Pinpoint the cell where the given text exists, returning its [x, y] midpoint coordinate. 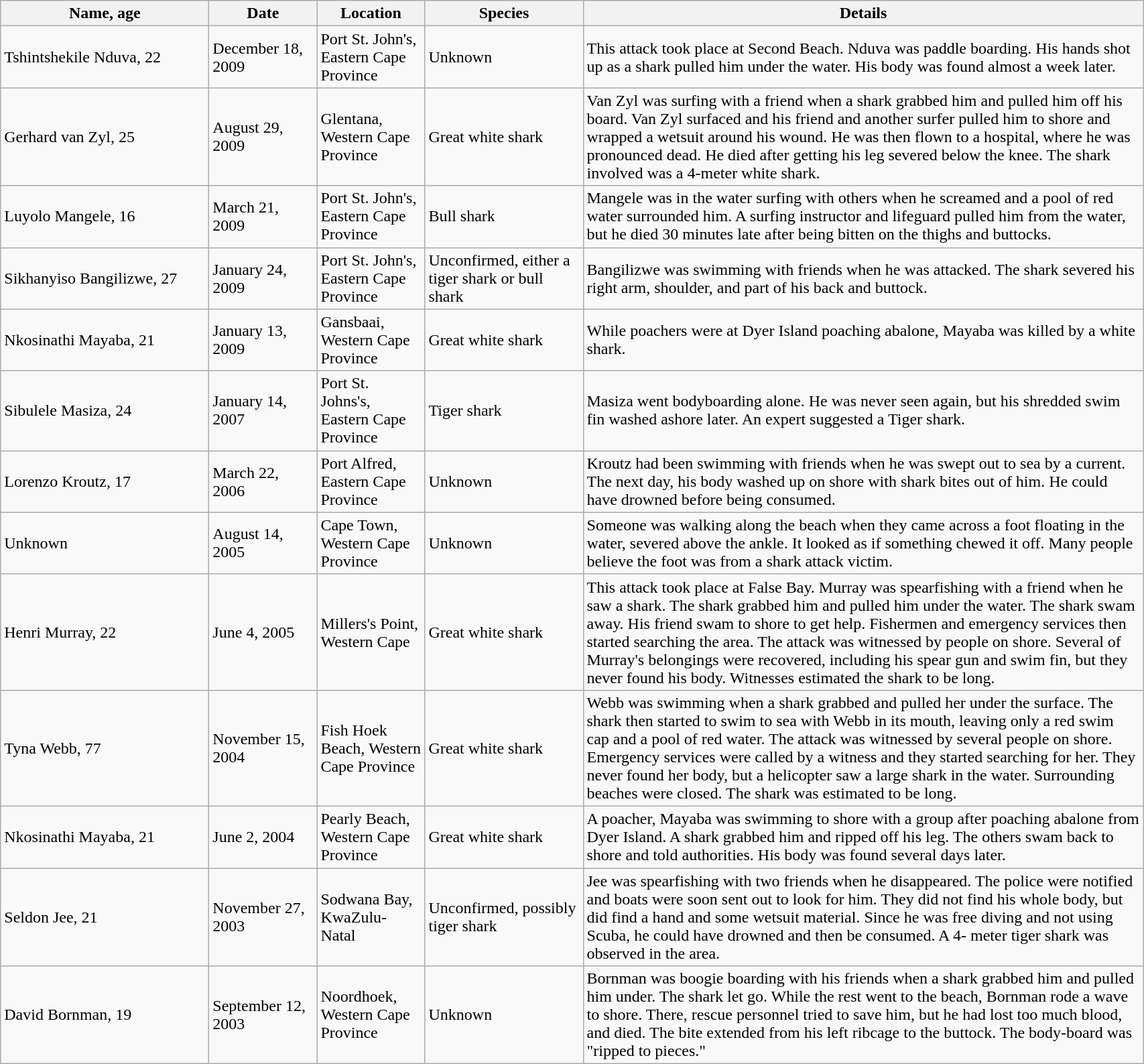
Luyolo Mangele, 16 [105, 217]
Date [263, 13]
Unconfirmed, possibly tiger shark [504, 917]
Tshintshekile Nduva, 22 [105, 57]
Gerhard van Zyl, 25 [105, 137]
Bull shark [504, 217]
November 27, 2003 [263, 917]
While poachers were at Dyer Island poaching abalone, Mayaba was killed by a white shark. [863, 340]
Lorenzo Kroutz, 17 [105, 481]
January 24, 2009 [263, 278]
September 12, 2003 [263, 1015]
March 21, 2009 [263, 217]
Bangilizwe was swimming with friends when he was attacked. The shark severed his right arm, shoulder, and part of his back and buttock. [863, 278]
Species [504, 13]
January 13, 2009 [263, 340]
Masiza went bodyboarding alone. He was never seen again, but his shredded swim fin washed ashore later. An expert suggested a Tiger shark. [863, 410]
August 14, 2005 [263, 543]
Sibulele Masiza, 24 [105, 410]
December 18, 2009 [263, 57]
Seldon Jee, 21 [105, 917]
Gansbaai, Western Cape Province [371, 340]
March 22, 2006 [263, 481]
Sodwana Bay, KwaZulu-Natal [371, 917]
Sikhanyiso Bangilizwe, 27 [105, 278]
Millers's Point, Western Cape [371, 632]
David Bornman, 19 [105, 1015]
Port Alfred, Eastern Cape Province [371, 481]
Cape Town, Western Cape Province [371, 543]
June 4, 2005 [263, 632]
Glentana, Western Cape Province [371, 137]
Details [863, 13]
June 2, 2004 [263, 837]
Unconfirmed, either a tiger shark or bull shark [504, 278]
Noordhoek, Western Cape Province [371, 1015]
Name, age [105, 13]
Henri Murray, 22 [105, 632]
Location [371, 13]
Tyna Webb, 77 [105, 748]
Tiger shark [504, 410]
August 29, 2009 [263, 137]
November 15, 2004 [263, 748]
January 14, 2007 [263, 410]
Port St. Johns's, Eastern Cape Province [371, 410]
Fish Hoek Beach, Western Cape Province [371, 748]
Pearly Beach, Western Cape Province [371, 837]
